Search for the cell housing the specified text and yield its [X, Y] center coordinate. 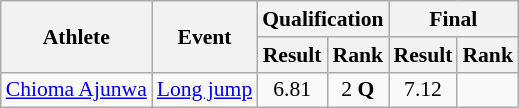
7.12 [424, 90]
Chioma Ajunwa [76, 90]
Qualification [322, 19]
Event [204, 36]
Long jump [204, 90]
Athlete [76, 36]
2 Q [358, 90]
6.81 [292, 90]
Final [454, 19]
